Scan for the cell matching the given text and deliver its (X, Y) coordinate at center. 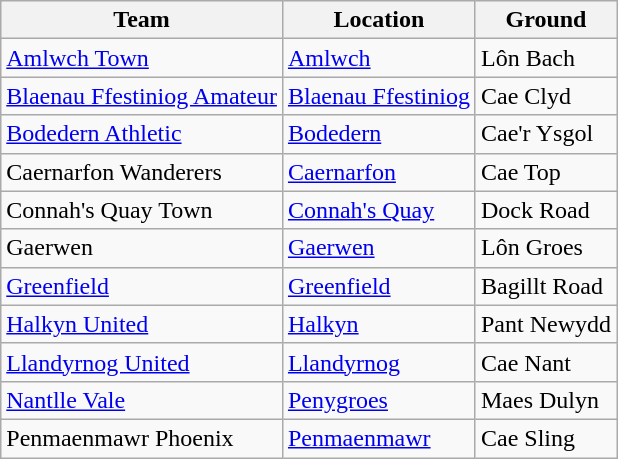
Caernarfon Wanderers (142, 172)
Penygroes (378, 400)
Nantlle Vale (142, 400)
Amlwch Town (142, 58)
Ground (546, 20)
Bodedern Athletic (142, 134)
Connah's Quay (378, 210)
Team (142, 20)
Bodedern (378, 134)
Lôn Bach (546, 58)
Maes Dulyn (546, 400)
Amlwch (378, 58)
Penmaenmawr Phoenix (142, 438)
Caernarfon (378, 172)
Penmaenmawr (378, 438)
Llandyrnog United (142, 362)
Cae Clyd (546, 96)
Blaenau Ffestiniog (378, 96)
Llandyrnog (378, 362)
Lôn Groes (546, 248)
Connah's Quay Town (142, 210)
Cae Nant (546, 362)
Cae Top (546, 172)
Halkyn United (142, 324)
Halkyn (378, 324)
Bagillt Road (546, 286)
Cae'r Ysgol (546, 134)
Pant Newydd (546, 324)
Cae Sling (546, 438)
Dock Road (546, 210)
Blaenau Ffestiniog Amateur (142, 96)
Location (378, 20)
